Pinpoint the cell where the given text exists, returning its (x, y) midpoint coordinate. 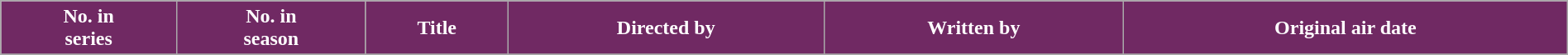
Written by (973, 28)
Title (437, 28)
Original air date (1345, 28)
No. inseason (271, 28)
No. inseries (89, 28)
Directed by (666, 28)
